Search for the cell housing the specified text and yield its (X, Y) center coordinate. 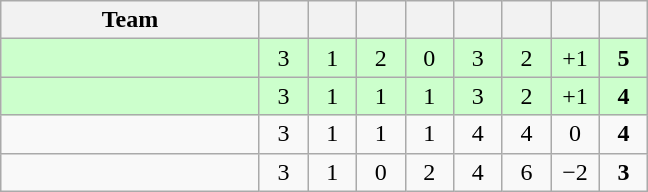
6 (526, 172)
5 (624, 58)
Team (130, 20)
−2 (576, 172)
